Return [X, Y] of the center of cell containing provided text 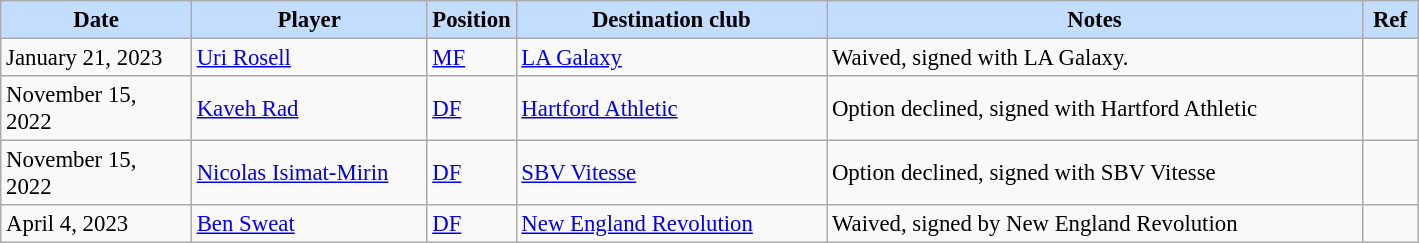
April 4, 2023 [96, 224]
Uri Rosell [309, 58]
Option declined, signed with Hartford Athletic [1095, 108]
Kaveh Rad [309, 108]
Hartford Athletic [672, 108]
Waived, signed with LA Galaxy. [1095, 58]
Ref [1390, 20]
Option declined, signed with SBV Vitesse [1095, 174]
Waived, signed by New England Revolution [1095, 224]
SBV Vitesse [672, 174]
Destination club [672, 20]
Notes [1095, 20]
LA Galaxy [672, 58]
Date [96, 20]
January 21, 2023 [96, 58]
Position [472, 20]
Ben Sweat [309, 224]
New England Revolution [672, 224]
MF [472, 58]
Nicolas Isimat-Mirin [309, 174]
Player [309, 20]
